Identify which cell holds the provided text, then report its (x, y) central coordinate. 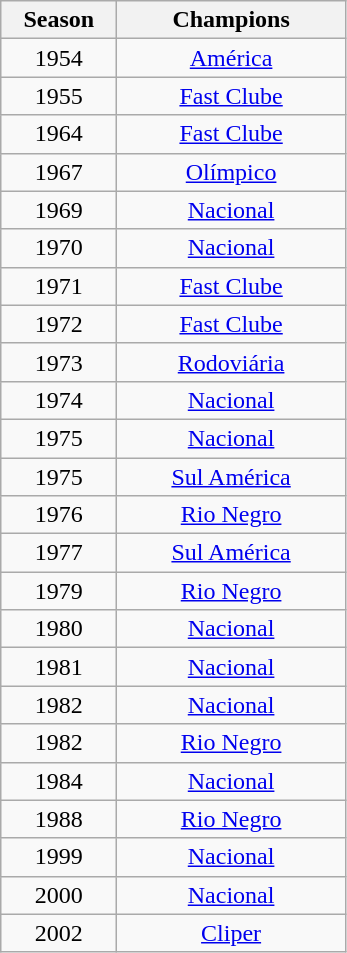
2002 (59, 933)
1999 (59, 857)
Season (59, 20)
1979 (59, 591)
Olímpico (232, 172)
1969 (59, 210)
Champions (232, 20)
1970 (59, 248)
1967 (59, 172)
América (232, 58)
1974 (59, 400)
1977 (59, 553)
1972 (59, 324)
1976 (59, 515)
1984 (59, 781)
Rodoviária (232, 362)
1971 (59, 286)
1988 (59, 819)
1981 (59, 667)
1973 (59, 362)
1964 (59, 134)
1980 (59, 629)
1955 (59, 96)
2000 (59, 895)
1954 (59, 58)
Cliper (232, 933)
